Scan for the cell matching the given text and deliver its (x, y) coordinate at center. 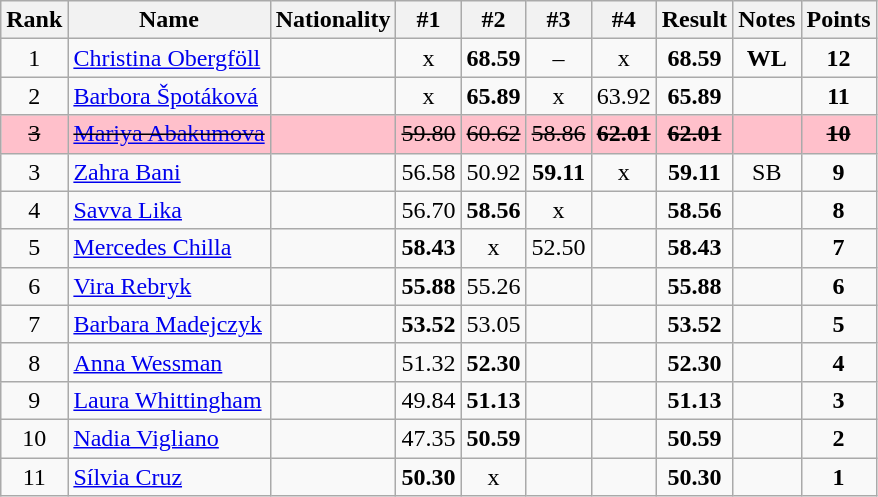
58.86 (558, 134)
– (558, 58)
Notes (767, 20)
52.50 (558, 248)
Mercedes Chilla (169, 248)
Barbora Špotáková (169, 96)
Mariya Abakumova (169, 134)
50.92 (494, 172)
12 (838, 58)
Rank (34, 20)
56.58 (428, 172)
#3 (558, 20)
#2 (494, 20)
Sílvia Cruz (169, 477)
Vira Rebryk (169, 286)
53.05 (494, 324)
Nadia Vigliano (169, 438)
WL (767, 58)
#1 (428, 20)
51.32 (428, 362)
63.92 (624, 96)
Anna Wessman (169, 362)
59.80 (428, 134)
Laura Whittingham (169, 400)
Zahra Bani (169, 172)
Points (838, 20)
Nationality (333, 20)
49.84 (428, 400)
Christina Obergföll (169, 58)
47.35 (428, 438)
Name (169, 20)
55.26 (494, 286)
SB (767, 172)
Savva Lika (169, 210)
Barbara Madejczyk (169, 324)
#4 (624, 20)
Result (694, 20)
60.62 (494, 134)
56.70 (428, 210)
